For the text-containing cell, return its midpoint in [X, Y] coordinate format. 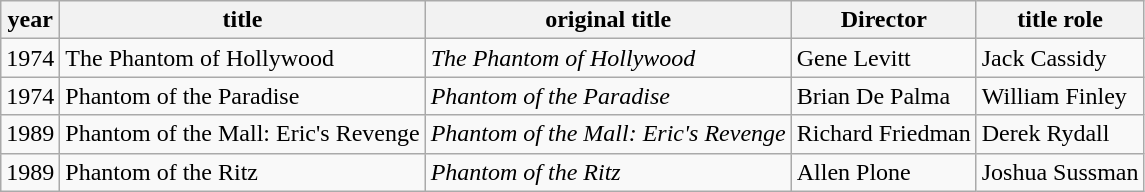
title [242, 20]
original title [608, 20]
Derek Rydall [1060, 134]
Richard Friedman [884, 134]
Gene Levitt [884, 58]
Joshua Sussman [1060, 172]
William Finley [1060, 96]
title role [1060, 20]
Director [884, 20]
Allen Plone [884, 172]
Brian De Palma [884, 96]
Jack Cassidy [1060, 58]
year [30, 20]
